From the cell containing the given text, extract its center point as (x, y) coordinate. 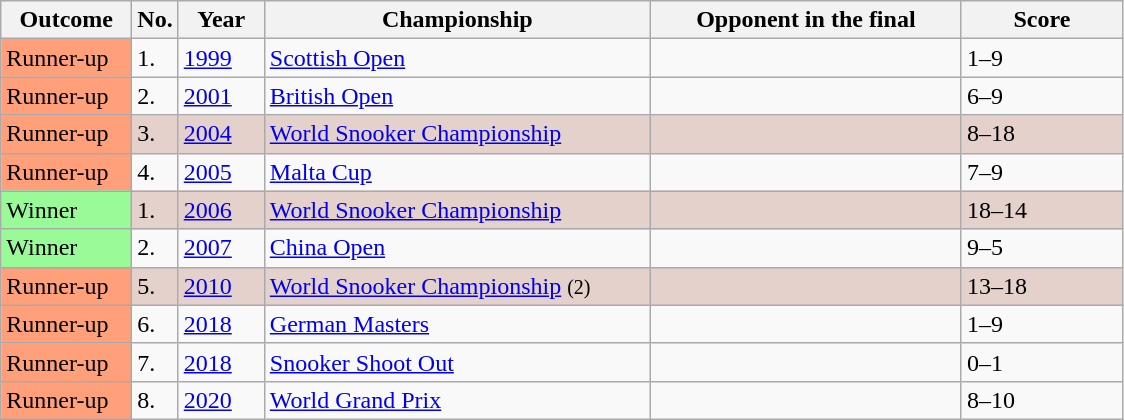
Score (1042, 20)
3. (155, 134)
2004 (221, 134)
Snooker Shoot Out (457, 362)
13–18 (1042, 286)
2007 (221, 248)
China Open (457, 248)
18–14 (1042, 210)
2005 (221, 172)
5. (155, 286)
2006 (221, 210)
8. (155, 400)
Scottish Open (457, 58)
4. (155, 172)
Malta Cup (457, 172)
German Masters (457, 324)
British Open (457, 96)
Year (221, 20)
Opponent in the final (806, 20)
2020 (221, 400)
8–18 (1042, 134)
No. (155, 20)
World Grand Prix (457, 400)
8–10 (1042, 400)
2010 (221, 286)
2001 (221, 96)
1999 (221, 58)
0–1 (1042, 362)
6–9 (1042, 96)
9–5 (1042, 248)
Championship (457, 20)
7–9 (1042, 172)
7. (155, 362)
World Snooker Championship (2) (457, 286)
Outcome (66, 20)
6. (155, 324)
